Capture the cell that displays the provided text and extract its (x, y) central coordinate. 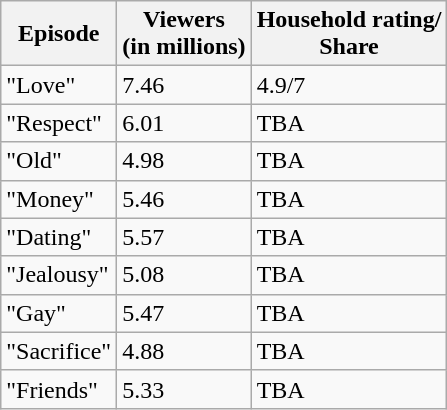
7.46 (184, 85)
"Money" (59, 199)
6.01 (184, 123)
Episode (59, 34)
Viewers(in millions) (184, 34)
4.88 (184, 351)
"Dating" (59, 237)
"Friends" (59, 389)
5.33 (184, 389)
5.57 (184, 237)
"Old" (59, 161)
5.46 (184, 199)
5.47 (184, 313)
Household rating/Share (349, 34)
"Jealousy" (59, 275)
"Gay" (59, 313)
4.98 (184, 161)
"Sacrifice" (59, 351)
5.08 (184, 275)
"Love" (59, 85)
4.9/7 (349, 85)
"Respect" (59, 123)
